Return (x, y) of the center of cell containing provided text 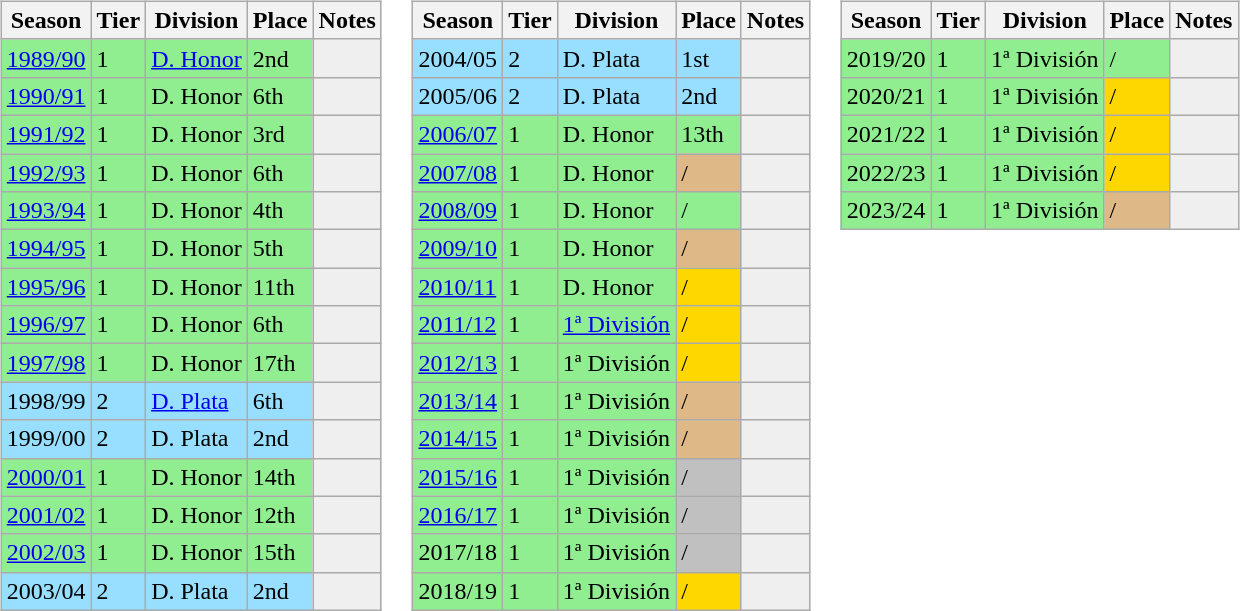
2008/09 (458, 211)
1989/90 (46, 58)
2001/02 (46, 515)
2009/10 (458, 249)
2018/19 (458, 591)
15th (280, 553)
1992/93 (46, 173)
2015/16 (458, 477)
1995/96 (46, 287)
12th (280, 515)
1st (709, 58)
13th (709, 134)
2007/08 (458, 173)
2005/06 (458, 96)
2014/15 (458, 439)
1998/99 (46, 401)
2013/14 (458, 401)
2016/17 (458, 515)
11th (280, 287)
2000/01 (46, 477)
2023/24 (886, 211)
1997/98 (46, 363)
2019/20 (886, 58)
2011/12 (458, 325)
2012/13 (458, 363)
2017/18 (458, 553)
17th (280, 363)
2006/07 (458, 134)
1996/97 (46, 325)
14th (280, 477)
2003/04 (46, 591)
1999/00 (46, 439)
2020/21 (886, 96)
1990/91 (46, 96)
1993/94 (46, 211)
2002/03 (46, 553)
2004/05 (458, 58)
2010/11 (458, 287)
2022/23 (886, 173)
5th (280, 249)
1994/95 (46, 249)
3rd (280, 134)
2021/22 (886, 134)
4th (280, 211)
1991/92 (46, 134)
